For the text-containing cell, return its midpoint in [x, y] coordinate format. 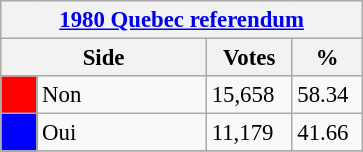
Non [122, 95]
Oui [122, 133]
Side [104, 58]
Votes [249, 58]
15,658 [249, 95]
41.66 [328, 133]
58.34 [328, 95]
% [328, 58]
11,179 [249, 133]
1980 Quebec referendum [182, 20]
